Locate the cell with the specified text and output its (X, Y) center coordinate. 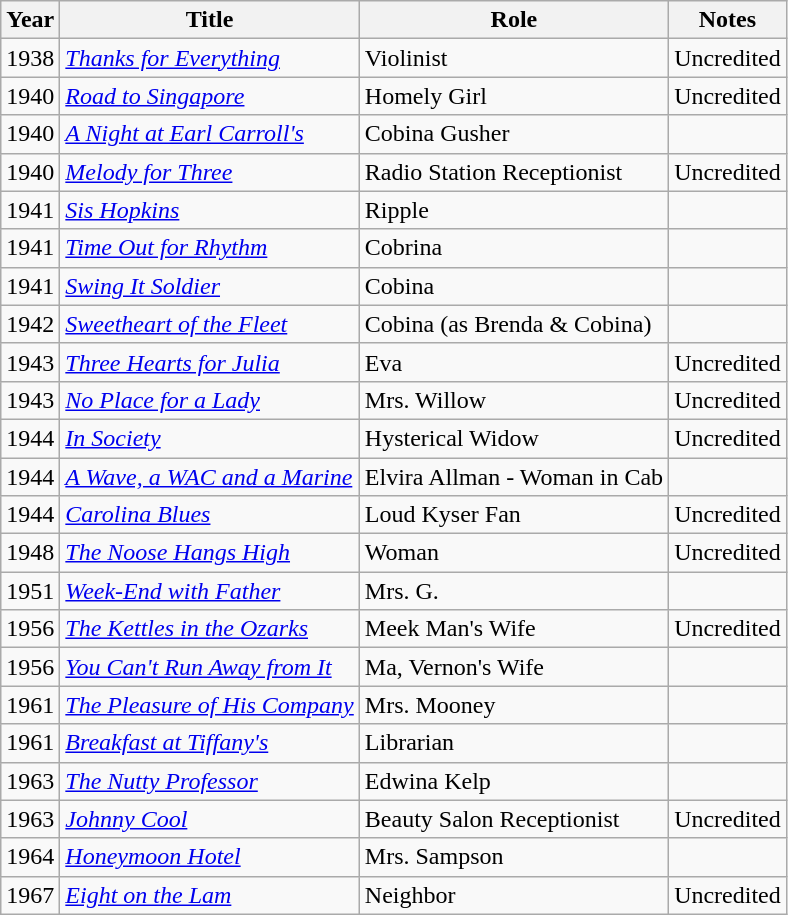
Mrs. Willow (514, 400)
Ripple (514, 210)
Eight on the Lam (210, 895)
Mrs. Mooney (514, 705)
You Can't Run Away from It (210, 667)
1951 (30, 591)
Elvira Allman - Woman in Cab (514, 477)
Eva (514, 362)
Ma, Vernon's Wife (514, 667)
Radio Station Receptionist (514, 172)
Hysterical Widow (514, 438)
Week-End with Father (210, 591)
Mrs. G. (514, 591)
The Nutty Professor (210, 781)
Year (30, 20)
A Night at Earl Carroll's (210, 134)
Neighbor (514, 895)
Edwina Kelp (514, 781)
Cobina (514, 286)
1938 (30, 58)
The Pleasure of His Company (210, 705)
Violinist (514, 58)
A Wave, a WAC and a Marine (210, 477)
Mrs. Sampson (514, 857)
Beauty Salon Receptionist (514, 819)
Honeymoon Hotel (210, 857)
Meek Man's Wife (514, 629)
Librarian (514, 743)
Swing It Soldier (210, 286)
1964 (30, 857)
Cobrina (514, 248)
Three Hearts for Julia (210, 362)
Role (514, 20)
In Society (210, 438)
1967 (30, 895)
Woman (514, 553)
Johnny Cool (210, 819)
Road to Singapore (210, 96)
1948 (30, 553)
Breakfast at Tiffany's (210, 743)
Carolina Blues (210, 515)
Sis Hopkins (210, 210)
Cobina Gusher (514, 134)
No Place for a Lady (210, 400)
Loud Kyser Fan (514, 515)
Title (210, 20)
The Noose Hangs High (210, 553)
Notes (728, 20)
Cobina (as Brenda & Cobina) (514, 324)
Time Out for Rhythm (210, 248)
1942 (30, 324)
Thanks for Everything (210, 58)
Melody for Three (210, 172)
The Kettles in the Ozarks (210, 629)
Sweetheart of the Fleet (210, 324)
Homely Girl (514, 96)
